Find where the given text appears and provide that cell's center as [X, Y] coordinate. 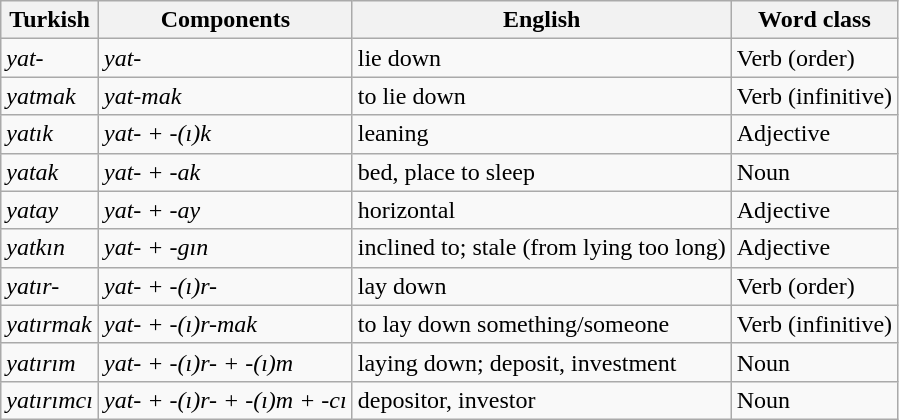
bed, place to sleep [542, 172]
yatırım [50, 362]
yatkın [50, 248]
Components [225, 20]
to lie down [542, 96]
laying down; deposit, investment [542, 362]
yat- + -ay [225, 210]
yat- + -(ı)r-mak [225, 324]
Turkish [50, 20]
yat- + -(ı)r- + -(ı)m [225, 362]
yat-mak [225, 96]
yat- + -(ı)r- + -(ı)m + -cı [225, 400]
horizontal [542, 210]
lay down [542, 286]
to lay down something/someone [542, 324]
yat- + -gın [225, 248]
yat- + -(ı)k [225, 134]
yat- + -(ı)r- [225, 286]
yatak [50, 172]
leaning [542, 134]
inclined to; stale (from lying too long) [542, 248]
depositor, investor [542, 400]
lie down [542, 58]
yatık [50, 134]
Word class [814, 20]
English [542, 20]
yat- + -ak [225, 172]
yatırmak [50, 324]
yatmak [50, 96]
yatırımcı [50, 400]
yatay [50, 210]
yatır- [50, 286]
